Identify which cell holds the provided text, then report its [x, y] central coordinate. 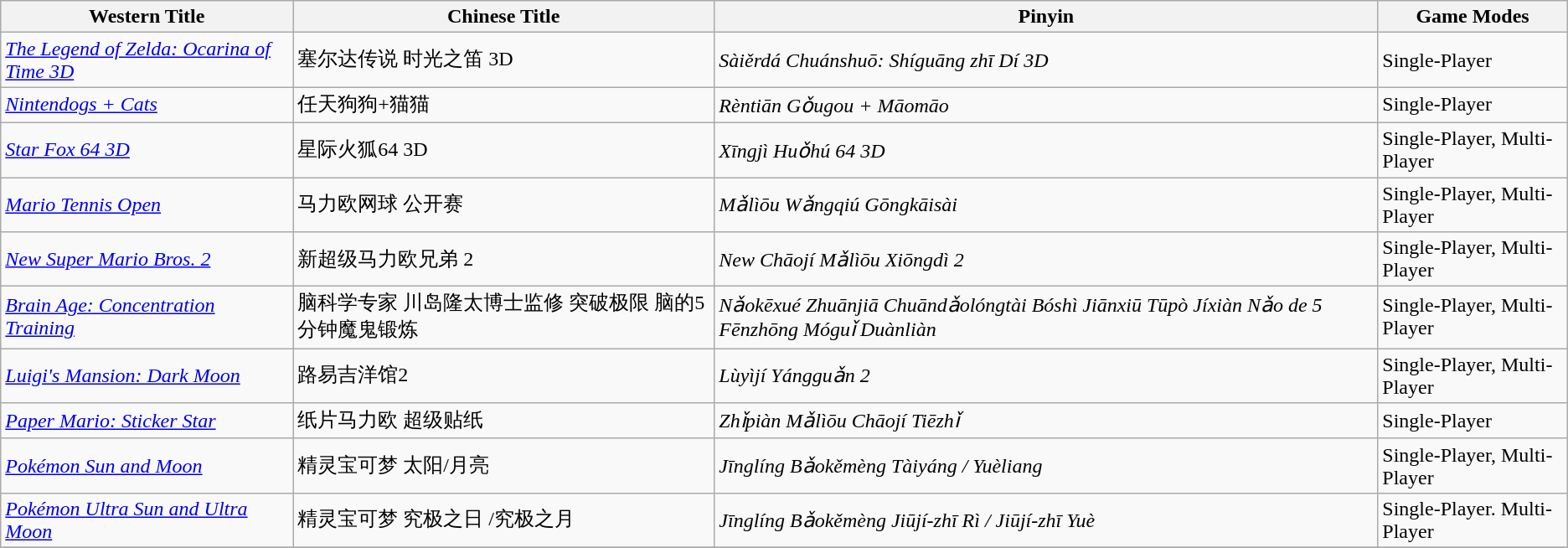
New Chāojí Mǎlìōu Xiōngdì 2 [1046, 260]
Chinese Title [504, 17]
Lùyìjí Yángguǎn 2 [1046, 375]
Pokémon Sun and Moon [147, 466]
Xīngjì Huǒhú 64 3D [1046, 149]
纸片马力欧 超级贴纸 [504, 421]
Mario Tennis Open [147, 204]
脑科学专家 川岛隆太博士监修 突破极限 脑的5分钟魔鬼锻炼 [504, 318]
塞尔达传说 时光之笛 3D [504, 60]
The Legend of Zelda: Ocarina of Time 3D [147, 60]
马力欧网球 公开赛 [504, 204]
Paper Mario: Sticker Star [147, 421]
Zhǐpiàn Mǎlìōu Chāojí Tiēzhǐ [1046, 421]
精灵宝可梦 太阳/月亮 [504, 466]
Jīnglíng Bǎokěmèng Tàiyáng / Yuèliang [1046, 466]
Game Modes [1473, 17]
精灵宝可梦 究极之日 /究极之月 [504, 520]
Western Title [147, 17]
Pinyin [1046, 17]
Nǎokēxué Zhuānjiā Chuāndǎolóngtài Bóshì Jiānxiū Tūpò Jíxiàn Nǎo de 5 Fēnzhōng Móguǐ Duànliàn [1046, 318]
Pokémon Ultra Sun and Ultra Moon [147, 520]
Jīnglíng Bǎokěmèng Jiūjí-zhī Rì / Jiūjí-zhī Yuè [1046, 520]
Rèntiān Gǒugou + Māomāo [1046, 106]
任天狗狗+猫猫 [504, 106]
星际火狐64 3D [504, 149]
Nintendogs + Cats [147, 106]
路易吉洋馆2 [504, 375]
Star Fox 64 3D [147, 149]
Luigi's Mansion: Dark Moon [147, 375]
Mǎlìōu Wǎngqiú Gōngkāisài [1046, 204]
Brain Age: Concentration Training [147, 318]
新超级马力欧兄弟 2 [504, 260]
New Super Mario Bros. 2 [147, 260]
Sàiěrdá Chuánshuō: Shíguāng zhī Dí 3D [1046, 60]
Single-Player. Multi-Player [1473, 520]
